Extract the (x, y) coordinate from the center of the cell holding the provided text.  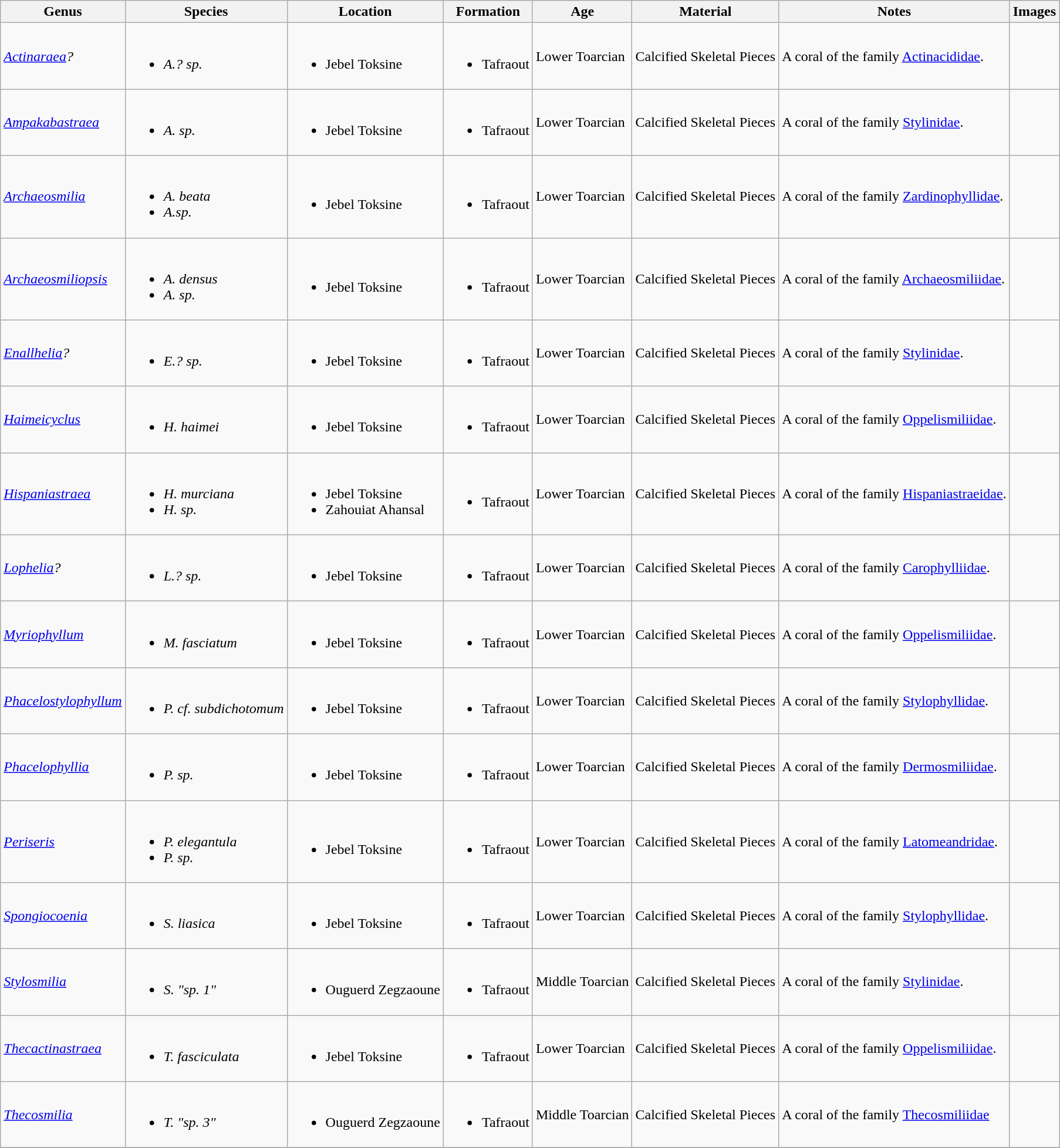
A coral of the family Latomeandridae. (894, 842)
Age (582, 12)
M. fasciatum (206, 634)
Material (705, 12)
Archaeosmilia (63, 197)
A coral of the family Actinacididae. (894, 56)
A coral of the family Thecosmiliidae (894, 1115)
S. liasica (206, 916)
P. elegantulaP. sp. (206, 842)
H. murcianaH. sp. (206, 494)
Haimeicyclus (63, 419)
Phacelophyllia (63, 767)
E.? sp. (206, 353)
P. sp. (206, 767)
Spongiocoenia (63, 916)
Actinaraea? (63, 56)
A coral of the family Dermosmiliidae. (894, 767)
Enallhelia? (63, 353)
Genus (63, 12)
Myriophyllum (63, 634)
Periseris (63, 842)
A coral of the family Carophylliidae. (894, 568)
Archaeosmiliopsis (63, 279)
H. haimei (206, 419)
Stylosmilia (63, 982)
Phacelostylophyllum (63, 701)
T. fasciculata (206, 1048)
Jebel ToksineZahouiat Ahansal (365, 494)
A coral of the family Zardinophyllidae. (894, 197)
Location (365, 12)
L.? sp. (206, 568)
A. beataA.sp. (206, 197)
A coral of the family Hispaniastraeidae. (894, 494)
Thecosmilia (63, 1115)
Lophelia? (63, 568)
Ampakabastraea (63, 122)
S. "sp. 1" (206, 982)
Images (1034, 12)
A. densusA. sp. (206, 279)
Notes (894, 12)
Species (206, 12)
Hispaniastraea (63, 494)
T. "sp. 3" (206, 1115)
Formation (488, 12)
A coral of the family Archaeosmiliidae. (894, 279)
A. sp. (206, 122)
Thecactinastraea (63, 1048)
P. cf. subdichotomum (206, 701)
A.? sp. (206, 56)
